Detect which cell encompasses the target text, then output its [X, Y] center coordinate. 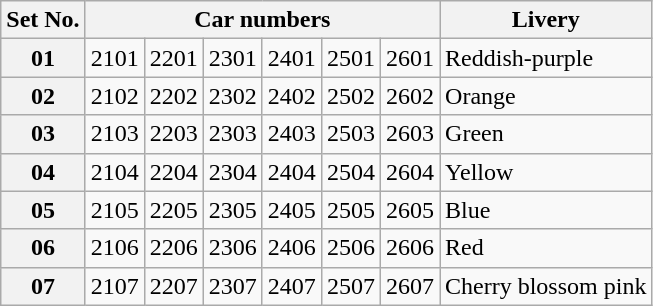
2202 [174, 96]
2103 [114, 134]
2203 [174, 134]
2602 [410, 96]
2601 [410, 58]
2301 [232, 58]
2305 [232, 210]
2306 [232, 248]
05 [43, 210]
2207 [174, 286]
Car numbers [262, 20]
03 [43, 134]
Green [546, 134]
2101 [114, 58]
2505 [350, 210]
2405 [292, 210]
2303 [232, 134]
Livery [546, 20]
2605 [410, 210]
2503 [350, 134]
04 [43, 172]
2603 [410, 134]
Orange [546, 96]
2201 [174, 58]
2304 [232, 172]
2107 [114, 286]
2102 [114, 96]
06 [43, 248]
Yellow [546, 172]
2205 [174, 210]
2501 [350, 58]
2401 [292, 58]
2206 [174, 248]
2105 [114, 210]
Blue [546, 210]
2506 [350, 248]
2104 [114, 172]
2307 [232, 286]
2502 [350, 96]
2106 [114, 248]
2406 [292, 248]
2504 [350, 172]
Red [546, 248]
Reddish-purple [546, 58]
2604 [410, 172]
2204 [174, 172]
02 [43, 96]
Cherry blossom pink [546, 286]
2407 [292, 286]
01 [43, 58]
07 [43, 286]
2403 [292, 134]
2607 [410, 286]
2507 [350, 286]
2302 [232, 96]
2606 [410, 248]
Set No. [43, 20]
2404 [292, 172]
2402 [292, 96]
